Return [X, Y] of the center of cell containing provided text 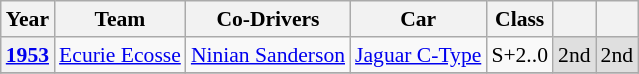
S+2..0 [520, 55]
Jaguar C-Type [418, 55]
Co-Drivers [268, 19]
Ecurie Ecosse [120, 55]
Team [120, 19]
1953 [28, 55]
Car [418, 19]
Year [28, 19]
Class [520, 19]
Ninian Sanderson [268, 55]
